Find where the given text appears and provide that cell's center as (X, Y) coordinate. 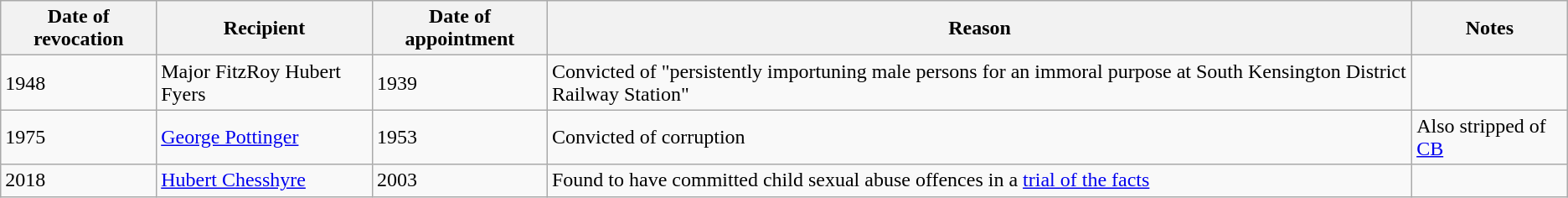
Date of revocation (79, 29)
Also stripped of CB (1490, 138)
2018 (79, 180)
Hubert Chesshyre (265, 180)
1975 (79, 138)
Recipient (265, 29)
Reason (979, 29)
1953 (459, 138)
2003 (459, 180)
1948 (79, 82)
Date of appointment (459, 29)
Convicted of "persistently importuning male persons for an immoral purpose at South Kensington District Railway Station" (979, 82)
Convicted of corruption (979, 138)
Found to have committed child sexual abuse offences in a trial of the facts (979, 180)
George Pottinger (265, 138)
Notes (1490, 29)
Major FitzRoy Hubert Fyers (265, 82)
1939 (459, 82)
